Identify which cell holds the provided text, then report its (X, Y) central coordinate. 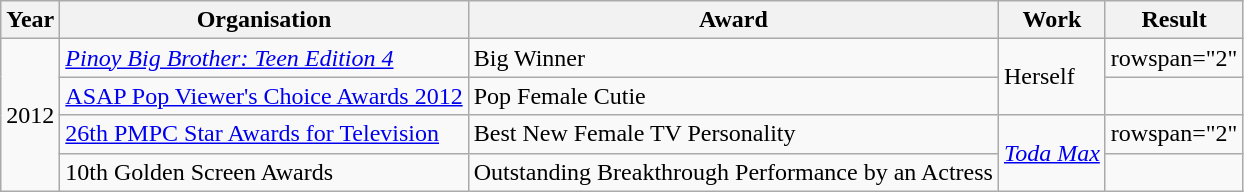
Result (1174, 20)
Year (30, 20)
2012 (30, 115)
Outstanding Breakthrough Performance by an Actress (733, 172)
Pop Female Cutie (733, 96)
26th PMPC Star Awards for Television (264, 134)
Herself (1052, 77)
Work (1052, 20)
Best New Female TV Personality (733, 134)
Big Winner (733, 58)
Pinoy Big Brother: Teen Edition 4 (264, 58)
Organisation (264, 20)
Award (733, 20)
Toda Max (1052, 153)
10th Golden Screen Awards (264, 172)
ASAP Pop Viewer's Choice Awards 2012 (264, 96)
